Return the (x, y) coordinate for the center point of the cell that contains the specified text.  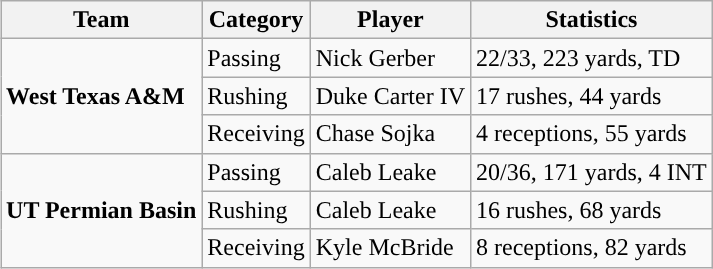
Player (390, 20)
Duke Carter IV (390, 96)
17 rushes, 44 yards (592, 96)
Nick Gerber (390, 58)
16 rushes, 68 yards (592, 210)
Team (102, 20)
22/33, 223 yards, TD (592, 58)
UT Permian Basin (102, 210)
Kyle McBride (390, 248)
8 receptions, 82 yards (592, 248)
20/36, 171 yards, 4 INT (592, 172)
Statistics (592, 20)
Chase Sojka (390, 134)
4 receptions, 55 yards (592, 134)
Category (256, 20)
West Texas A&M (102, 96)
